Determine the [x, y] coordinate at the center of the cell enclosing the given text.  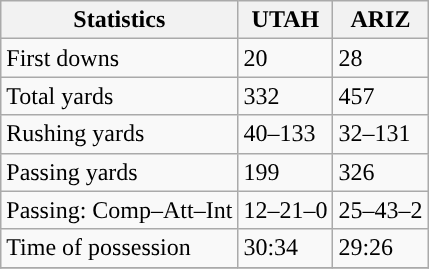
12–21–0 [286, 210]
Total yards [120, 96]
ARIZ [380, 20]
Rushing yards [120, 134]
28 [380, 58]
Passing yards [120, 172]
29:26 [380, 248]
Passing: Comp–Att–Int [120, 210]
30:34 [286, 248]
25–43–2 [380, 210]
326 [380, 172]
First downs [120, 58]
Time of possession [120, 248]
332 [286, 96]
Statistics [120, 20]
20 [286, 58]
UTAH [286, 20]
457 [380, 96]
40–133 [286, 134]
32–131 [380, 134]
199 [286, 172]
